Locate the cell with the specified text and output its (x, y) center coordinate. 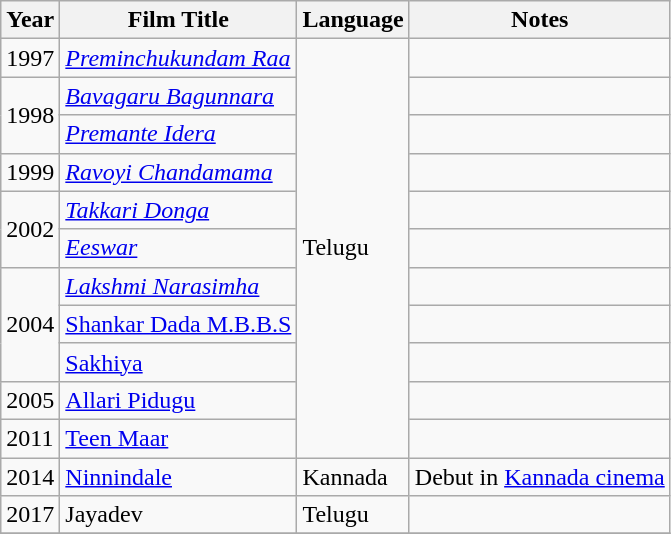
1999 (30, 172)
Allari Pidugu (178, 400)
Eeswar (178, 248)
Lakshmi Narasimha (178, 286)
2017 (30, 515)
Ninnindale (178, 477)
Shankar Dada M.B.B.S (178, 324)
Kannada (353, 477)
2005 (30, 400)
Jayadev (178, 515)
Teen Maar (178, 438)
Ravoyi Chandamama (178, 172)
Year (30, 20)
2002 (30, 229)
Film Title (178, 20)
1997 (30, 58)
Debut in Kannada cinema (540, 477)
Language (353, 20)
1998 (30, 115)
Notes (540, 20)
Bavagaru Bagunnara (178, 96)
2004 (30, 324)
Premante Idera (178, 134)
Takkari Donga (178, 210)
2014 (30, 477)
Sakhiya (178, 362)
2011 (30, 438)
Preminchukundam Raa (178, 58)
